Identify which cell holds the provided text, then report its [x, y] central coordinate. 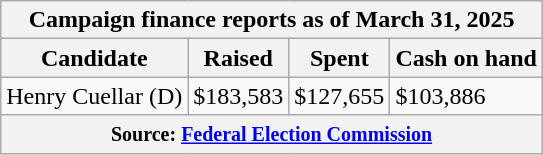
Spent [340, 58]
Campaign finance reports as of March 31, 2025 [272, 20]
Candidate [94, 58]
Cash on hand [466, 58]
$127,655 [340, 96]
Raised [238, 58]
Source: Federal Election Commission [272, 134]
$183,583 [238, 96]
Henry Cuellar (D) [94, 96]
$103,886 [466, 96]
